Determine the (X, Y) coordinate at the center of the cell enclosing the given text.  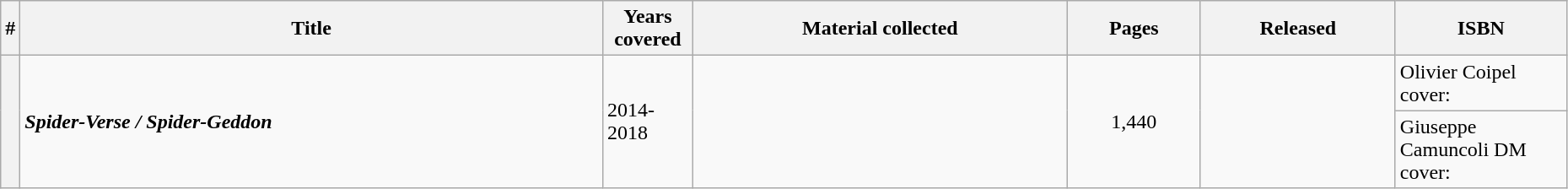
1,440 (1134, 121)
Title (312, 29)
ISBN (1481, 29)
Released (1297, 29)
Pages (1134, 29)
# (10, 29)
Olivier Coipel cover: (1481, 83)
Giuseppe Camuncoli DM cover: (1481, 149)
Material collected (880, 29)
Spider-Verse / Spider-Geddon (312, 121)
Years covered (648, 29)
2014-2018 (648, 121)
